Capture the cell that displays the provided text and extract its (X, Y) central coordinate. 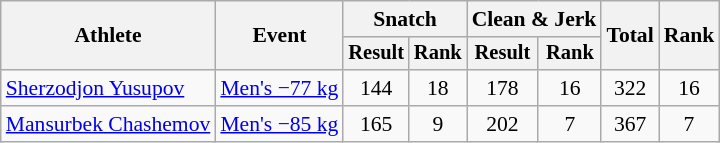
165 (376, 124)
Snatch (404, 19)
Clean & Jerk (534, 19)
Event (279, 36)
367 (630, 124)
18 (438, 88)
Mansurbek Chashemov (108, 124)
202 (503, 124)
Men's −85 kg (279, 124)
Men's −77 kg (279, 88)
178 (503, 88)
144 (376, 88)
Athlete (108, 36)
Total (630, 36)
9 (438, 124)
322 (630, 88)
Sherzodjon Yusupov (108, 88)
